Detect which cell encompasses the target text, then output its (X, Y) center coordinate. 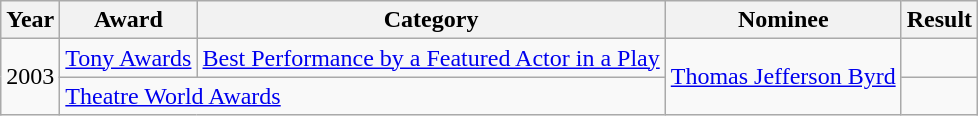
Theatre World Awards (362, 96)
Tony Awards (128, 58)
Thomas Jefferson Byrd (783, 77)
Result (939, 20)
Award (128, 20)
Nominee (783, 20)
Best Performance by a Featured Actor in a Play (431, 58)
Category (431, 20)
2003 (30, 77)
Year (30, 20)
